Return the (x, y) coordinate for the center point of the cell that contains the specified text.  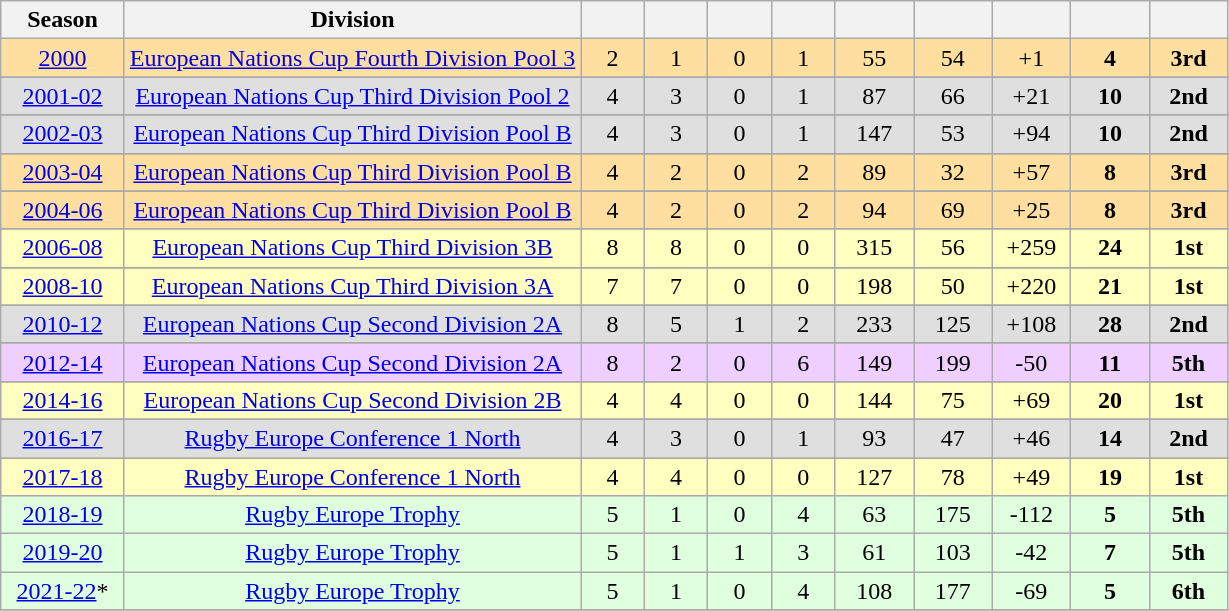
199 (954, 362)
78 (954, 477)
89 (874, 172)
61 (874, 553)
32 (954, 172)
175 (954, 515)
6 (803, 362)
2017-18 (63, 477)
2001-02 (63, 96)
53 (954, 134)
6th (1188, 591)
149 (874, 362)
2003-04 (63, 172)
2002-03 (63, 134)
127 (874, 477)
2012-14 (63, 362)
European Nations Cup Fourth Division Pool 3 (352, 58)
103 (954, 553)
63 (874, 515)
125 (954, 324)
56 (954, 248)
19 (1110, 477)
55 (874, 58)
+108 (1032, 324)
2008-10 (63, 286)
+259 (1032, 248)
50 (954, 286)
54 (954, 58)
+46 (1032, 438)
2006-08 (63, 248)
European Nations Cup Second Division 2B (352, 400)
2000 (63, 58)
66 (954, 96)
75 (954, 400)
177 (954, 591)
2016-17 (63, 438)
2014-16 (63, 400)
2004-06 (63, 210)
47 (954, 438)
+57 (1032, 172)
315 (874, 248)
-50 (1032, 362)
European Nations Cup Third Division Pool 2 (352, 96)
+21 (1032, 96)
+49 (1032, 477)
69 (954, 210)
2021-22* (63, 591)
-42 (1032, 553)
147 (874, 134)
11 (1110, 362)
+25 (1032, 210)
-69 (1032, 591)
+69 (1032, 400)
93 (874, 438)
233 (874, 324)
+220 (1032, 286)
198 (874, 286)
+94 (1032, 134)
20 (1110, 400)
-112 (1032, 515)
2010-12 (63, 324)
108 (874, 591)
87 (874, 96)
Division (352, 20)
Season (63, 20)
European Nations Cup Third Division 3A (352, 286)
European Nations Cup Third Division 3B (352, 248)
94 (874, 210)
21 (1110, 286)
24 (1110, 248)
144 (874, 400)
14 (1110, 438)
2018-19 (63, 515)
+1 (1032, 58)
2019-20 (63, 553)
28 (1110, 324)
